Identify which cell holds the provided text, then report its [x, y] central coordinate. 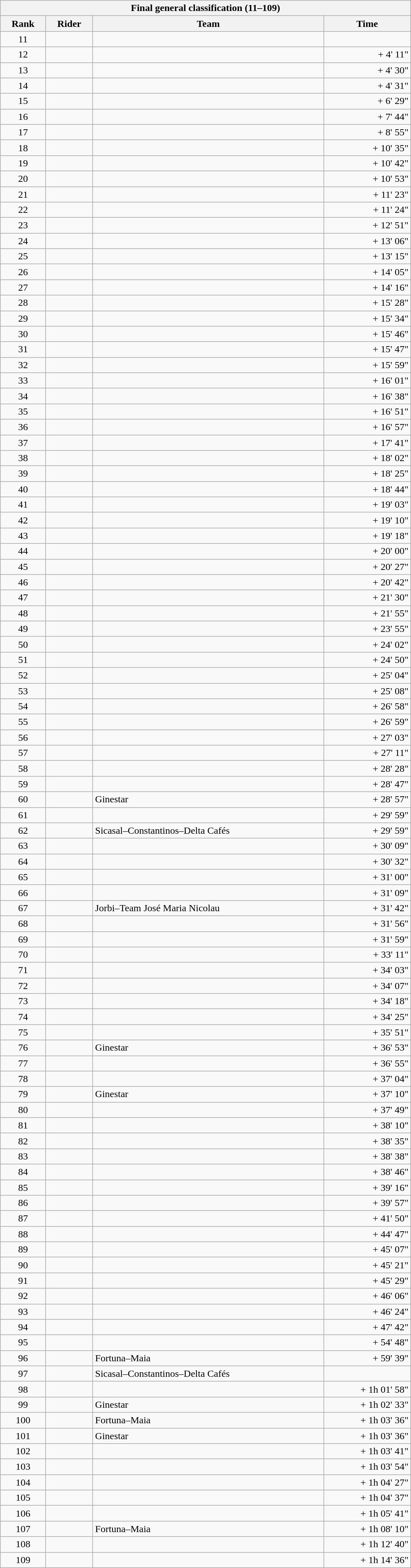
+ 28' 28" [367, 769]
+ 14' 05" [367, 272]
+ 12' 51" [367, 225]
Jorbi–Team José Maria Nicolau [208, 908]
51 [23, 660]
62 [23, 830]
46 [23, 582]
+ 1h 04' 27" [367, 1482]
+ 15' 59" [367, 365]
12 [23, 55]
29 [23, 318]
83 [23, 1156]
43 [23, 536]
96 [23, 1358]
53 [23, 691]
57 [23, 753]
72 [23, 986]
44 [23, 551]
+ 34' 18" [367, 1001]
+ 20' 27" [367, 567]
56 [23, 738]
68 [23, 923]
93 [23, 1312]
+ 38' 35" [367, 1141]
85 [23, 1188]
102 [23, 1451]
+ 10' 53" [367, 179]
73 [23, 1001]
+ 1h 05' 41" [367, 1513]
41 [23, 505]
107 [23, 1529]
91 [23, 1281]
100 [23, 1420]
+ 36' 55" [367, 1063]
+ 24' 02" [367, 644]
40 [23, 489]
+ 19' 10" [367, 520]
+ 36' 53" [367, 1048]
+ 13' 15" [367, 256]
+ 28' 57" [367, 799]
+ 34' 03" [367, 970]
+ 4' 31" [367, 86]
79 [23, 1094]
80 [23, 1110]
36 [23, 427]
108 [23, 1544]
+ 31' 09" [367, 892]
37 [23, 442]
106 [23, 1513]
+ 17' 41" [367, 442]
22 [23, 210]
77 [23, 1063]
99 [23, 1405]
+ 16' 38" [367, 396]
24 [23, 241]
45 [23, 567]
+ 37' 04" [367, 1079]
+ 10' 35" [367, 148]
21 [23, 194]
+ 16' 51" [367, 411]
+ 10' 42" [367, 163]
+ 1h 03' 41" [367, 1451]
+ 39' 57" [367, 1203]
Team [208, 24]
+ 26' 58" [367, 707]
+ 15' 47" [367, 349]
+ 1h 03' 54" [367, 1467]
20 [23, 179]
+ 15' 28" [367, 303]
+ 45' 07" [367, 1250]
+ 47' 42" [367, 1327]
55 [23, 722]
82 [23, 1141]
65 [23, 877]
+ 30' 09" [367, 846]
+ 26' 59" [367, 722]
+ 18' 25" [367, 474]
+ 31' 00" [367, 877]
23 [23, 225]
47 [23, 598]
+ 15' 46" [367, 334]
+ 38' 38" [367, 1156]
87 [23, 1219]
+ 1h 08' 10" [367, 1529]
+ 16' 57" [367, 427]
81 [23, 1125]
+ 15' 34" [367, 318]
+ 21' 55" [367, 613]
+ 33' 11" [367, 955]
+ 1h 04' 37" [367, 1498]
+ 21' 30" [367, 598]
+ 28' 47" [367, 784]
+ 35' 51" [367, 1032]
50 [23, 644]
14 [23, 86]
86 [23, 1203]
+ 44' 47" [367, 1234]
+ 31' 56" [367, 923]
48 [23, 613]
+ 19' 18" [367, 536]
Rider [69, 24]
61 [23, 815]
76 [23, 1048]
26 [23, 272]
38 [23, 458]
+ 16' 01" [367, 380]
34 [23, 396]
+ 20' 42" [367, 582]
+ 19' 03" [367, 505]
19 [23, 163]
97 [23, 1374]
+ 25' 08" [367, 691]
90 [23, 1265]
49 [23, 629]
103 [23, 1467]
71 [23, 970]
27 [23, 287]
+ 31' 59" [367, 939]
+ 1h 14' 36" [367, 1560]
75 [23, 1032]
+ 37' 49" [367, 1110]
+ 6' 29" [367, 101]
Final general classification (11–109) [205, 8]
109 [23, 1560]
+ 39' 16" [367, 1188]
88 [23, 1234]
+ 24' 50" [367, 660]
92 [23, 1296]
31 [23, 349]
Rank [23, 24]
98 [23, 1389]
63 [23, 846]
16 [23, 117]
11 [23, 39]
+ 11' 23" [367, 194]
+ 20' 00" [367, 551]
33 [23, 380]
+ 46' 06" [367, 1296]
54 [23, 707]
+ 8' 55" [367, 132]
60 [23, 799]
67 [23, 908]
+ 11' 24" [367, 210]
101 [23, 1435]
15 [23, 101]
70 [23, 955]
+ 25' 04" [367, 675]
25 [23, 256]
+ 59' 39" [367, 1358]
84 [23, 1172]
69 [23, 939]
89 [23, 1250]
+ 27' 11" [367, 753]
+ 23' 55" [367, 629]
35 [23, 411]
+ 1h 02' 33" [367, 1405]
+ 37' 10" [367, 1094]
+ 41' 50" [367, 1219]
58 [23, 769]
+ 34' 25" [367, 1017]
+ 14' 16" [367, 287]
+ 1h 12' 40" [367, 1544]
18 [23, 148]
78 [23, 1079]
17 [23, 132]
95 [23, 1343]
Time [367, 24]
59 [23, 784]
104 [23, 1482]
+ 31' 42" [367, 908]
74 [23, 1017]
94 [23, 1327]
+ 45' 29" [367, 1281]
+ 27' 03" [367, 738]
28 [23, 303]
+ 4' 11" [367, 55]
42 [23, 520]
+ 18' 02" [367, 458]
+ 38' 10" [367, 1125]
+ 34' 07" [367, 986]
13 [23, 70]
32 [23, 365]
66 [23, 892]
105 [23, 1498]
+ 45' 21" [367, 1265]
+ 13' 06" [367, 241]
+ 30' 32" [367, 861]
64 [23, 861]
+ 38' 46" [367, 1172]
52 [23, 675]
+ 4' 30" [367, 70]
+ 46' 24" [367, 1312]
39 [23, 474]
+ 1h 01' 58" [367, 1389]
+ 54' 48" [367, 1343]
30 [23, 334]
+ 7' 44" [367, 117]
+ 18' 44" [367, 489]
